Search for the cell housing the specified text and yield its [x, y] center coordinate. 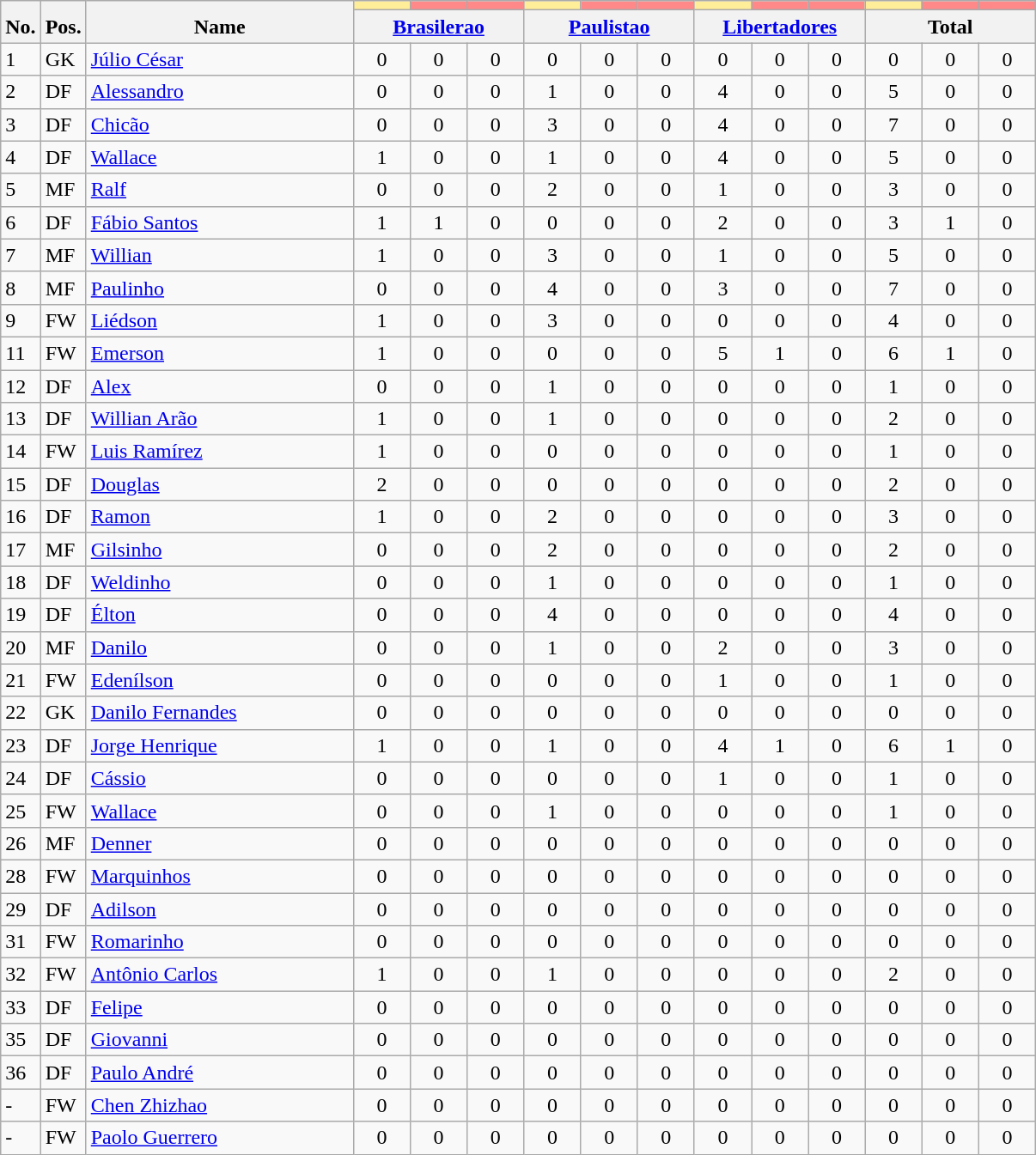
Romarinho [220, 942]
Ramon [220, 517]
21 [21, 680]
25 [21, 811]
Giovanni [220, 1040]
Alex [220, 386]
16 [21, 517]
29 [21, 909]
Adilson [220, 909]
Fábio Santos [220, 222]
36 [21, 1073]
17 [21, 550]
31 [21, 942]
Weldinho [220, 582]
18 [21, 582]
Liédson [220, 320]
Name [220, 22]
Denner [220, 843]
Júlio César [220, 59]
Marquinhos [220, 876]
20 [21, 647]
Chicão [220, 125]
Paulo André [220, 1073]
Willian Arão [220, 419]
Paulinho [220, 288]
Willian [220, 255]
Alessandro [220, 92]
15 [21, 484]
11 [21, 353]
Pos. [64, 22]
Felipe [220, 1007]
Danilo Fernandes [220, 713]
9 [21, 320]
Paulistao [610, 27]
13 [21, 419]
Antônio Carlos [220, 975]
35 [21, 1040]
Edenílson [220, 680]
Libertadores [780, 27]
Brasilerao [438, 27]
Gilsinho [220, 550]
19 [21, 615]
No. [21, 22]
32 [21, 975]
8 [21, 288]
Luis Ramírez [220, 452]
Cássio [220, 778]
28 [21, 876]
Paolo Guerrero [220, 1138]
Chen Zhizhao [220, 1105]
14 [21, 452]
Douglas [220, 484]
23 [21, 745]
12 [21, 386]
26 [21, 843]
Élton [220, 615]
Total [950, 27]
24 [21, 778]
33 [21, 1007]
Emerson [220, 353]
22 [21, 713]
Ralf [220, 190]
Danilo [220, 647]
Jorge Henrique [220, 745]
